For the text-containing cell, return its midpoint in [x, y] coordinate format. 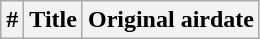
# [12, 20]
Title [54, 20]
Original airdate [170, 20]
